Pinpoint the cell where the given text exists, returning its (X, Y) midpoint coordinate. 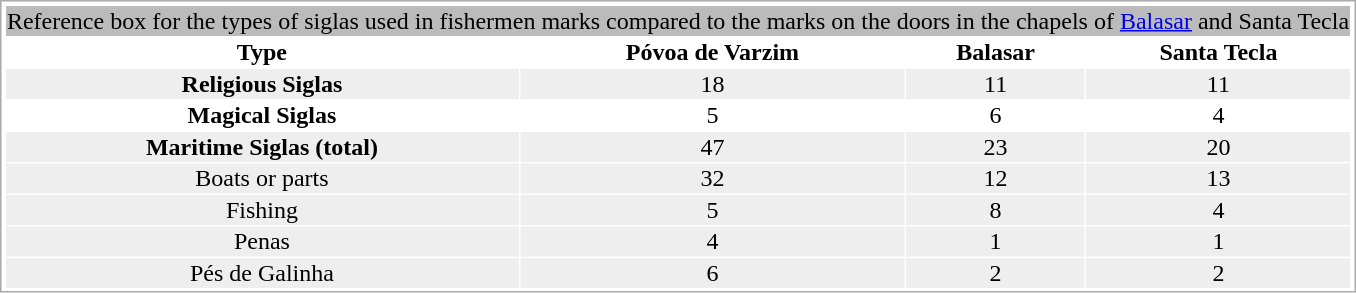
Pés de Galinha (262, 272)
47 (712, 146)
Religious Siglas (262, 83)
Balasar (995, 52)
Boats or parts (262, 178)
20 (1218, 146)
23 (995, 146)
Type (262, 52)
Reference box for the types of siglas used in fishermen marks compared to the marks on the doors in the chapels of Balasar and Santa Tecla (678, 20)
Maritime Siglas (total) (262, 146)
18 (712, 83)
8 (995, 209)
13 (1218, 178)
Santa Tecla (1218, 52)
Magical Siglas (262, 115)
Penas (262, 241)
12 (995, 178)
Fishing (262, 209)
32 (712, 178)
Póvoa de Varzim (712, 52)
